Search for the cell housing the specified text and yield its [X, Y] center coordinate. 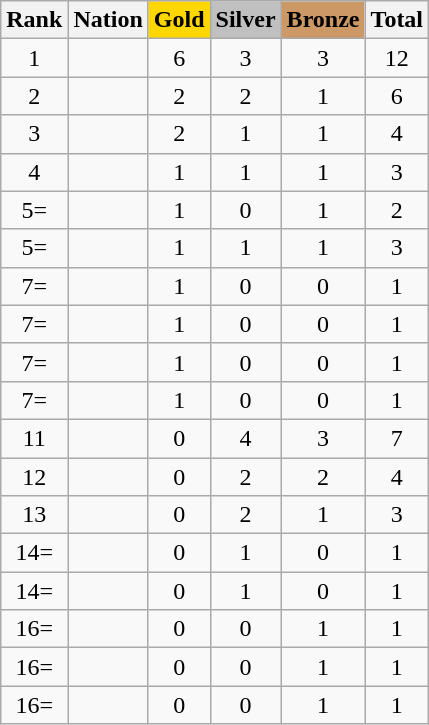
11 [34, 438]
Nation [108, 20]
Total [397, 20]
13 [34, 515]
7 [397, 438]
Rank [34, 20]
Silver [246, 20]
Gold [179, 20]
Bronze [323, 20]
